Find where the given text appears and provide that cell's center as [X, Y] coordinate. 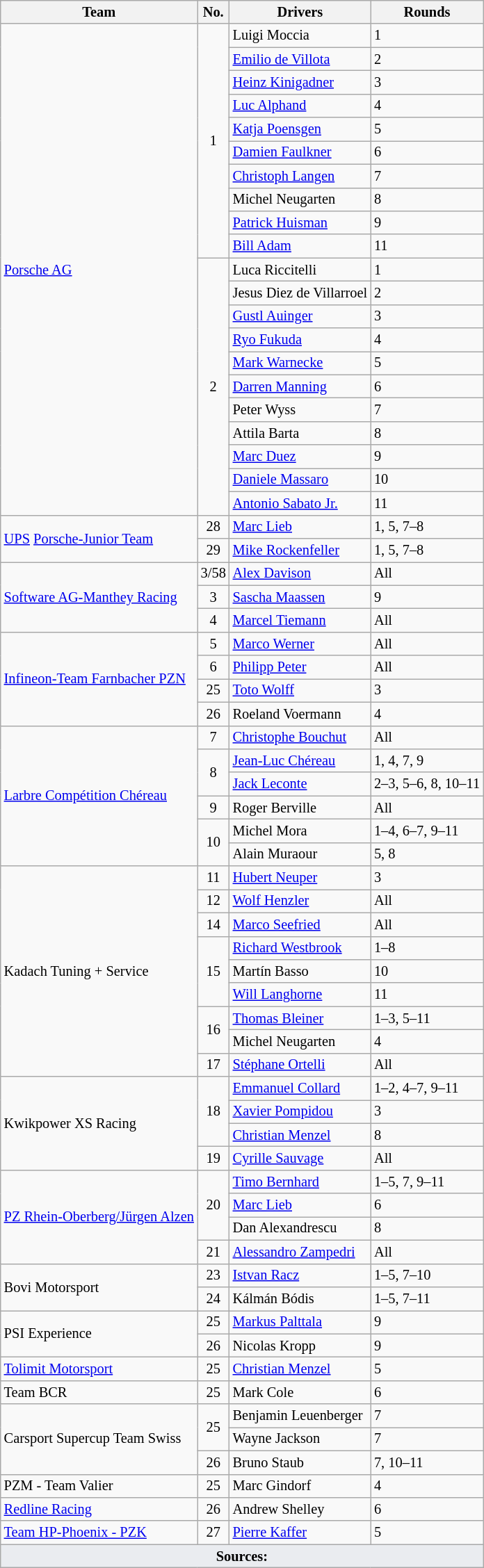
27 [213, 1533]
Istvan Racz [300, 1275]
Peter Wyss [300, 409]
Stéphane Ortelli [300, 1065]
15 [213, 972]
17 [213, 1065]
Kwikpower XS Racing [99, 1123]
Mark Cole [300, 1392]
Damien Faulkner [300, 152]
PZ Rhein-Oberberg/Jürgen Alzen [99, 1216]
Christophe Bouchut [300, 737]
21 [213, 1252]
Mark Warnecke [300, 363]
Marco Seefried [300, 924]
Alain Muraour [300, 854]
Katja Poensgen [300, 129]
Kálmán Bódis [300, 1298]
Heinz Kinigadner [300, 82]
23 [213, 1275]
7, 10–11 [427, 1462]
Marc Duez [300, 457]
Wolf Henzler [300, 901]
Redline Racing [99, 1509]
Team [99, 12]
Kadach Tuning + Service [99, 972]
Cyrille Sauvage [300, 1159]
No. [213, 12]
Sources: [242, 1556]
24 [213, 1298]
20 [213, 1205]
28 [213, 527]
Luca Riccitelli [300, 270]
PZM - Team Valier [99, 1486]
19 [213, 1159]
5, 8 [427, 854]
Christoph Langen [300, 176]
Patrick Huisman [300, 222]
Antonio Sabato Jr. [300, 503]
Drivers [300, 12]
Emilio de Villota [300, 59]
Tolimit Motorsport [99, 1369]
Toto Wolff [300, 690]
Gustl Auinger [300, 316]
Jean-Luc Chéreau [300, 760]
Attila Barta [300, 433]
18 [213, 1112]
Infineon-Team Farnbacher PZN [99, 678]
Thomas Bleiner [300, 1018]
Bill Adam [300, 246]
PSI Experience [99, 1333]
Alessandro Zampedri [300, 1252]
1–8 [427, 948]
1–5, 7–11 [427, 1298]
Marco Werner [300, 644]
Xavier Pompidou [300, 1111]
1–2, 4–7, 9–11 [427, 1088]
Software AG-Manthey Racing [99, 596]
Rounds [427, 12]
Luc Alphand [300, 106]
Hubert Neuper [300, 878]
Markus Palttala [300, 1322]
Timo Bernhard [300, 1182]
Team BCR [99, 1392]
1–5, 7–10 [427, 1275]
Pierre Kaffer [300, 1533]
16 [213, 1030]
Jesus Diez de Villarroel [300, 293]
Mike Rockenfeller [300, 550]
Larbre Compétition Chéreau [99, 796]
Will Langhorne [300, 995]
Wayne Jackson [300, 1439]
UPS Porsche-Junior Team [99, 538]
Jack Leconte [300, 784]
Daniele Massaro [300, 480]
Emmanuel Collard [300, 1088]
1–3, 5–11 [427, 1018]
Team HP-Phoenix - PZK [99, 1533]
Marcel Tiemann [300, 620]
Roger Berville [300, 808]
Carsport Supercup Team Swiss [99, 1439]
Luigi Moccia [300, 35]
Marc Gindorf [300, 1486]
Darren Manning [300, 386]
Philipp Peter [300, 667]
Porsche AG [99, 270]
Benjamin Leuenberger [300, 1416]
Richard Westbrook [300, 948]
Sascha Maassen [300, 597]
1, 4, 7, 9 [427, 760]
1–4, 6–7, 9–11 [427, 831]
14 [213, 924]
Michel Mora [300, 831]
12 [213, 901]
Bovi Motorsport [99, 1287]
Dan Alexandrescu [300, 1228]
Nicolas Kropp [300, 1346]
Roeland Voermann [300, 714]
Andrew Shelley [300, 1509]
Ryo Fukuda [300, 340]
Martín Basso [300, 971]
Bruno Staub [300, 1462]
1–5, 7, 9–11 [427, 1182]
2–3, 5–6, 8, 10–11 [427, 784]
29 [213, 550]
Alex Davison [300, 573]
3/58 [213, 573]
